Determine the (x, y) coordinate at the center of the cell enclosing the given text.  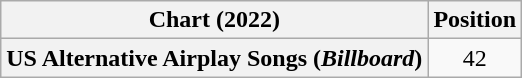
Chart (2022) (214, 20)
42 (475, 58)
US Alternative Airplay Songs (Billboard) (214, 58)
Position (475, 20)
